Capture the cell that displays the provided text and extract its (x, y) central coordinate. 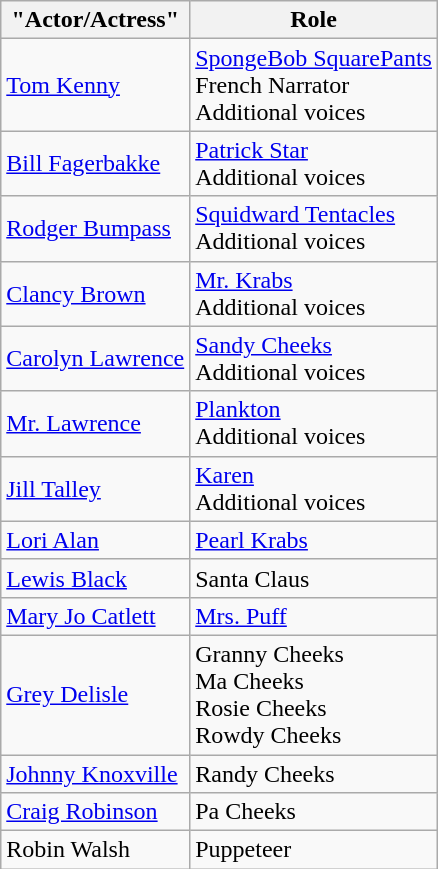
Sandy CheeksAdditional voices (314, 358)
Carolyn Lawrence (96, 358)
Santa Claus (314, 578)
Patrick StarAdditional voices (314, 164)
Lewis Black (96, 578)
Pearl Krabs (314, 540)
Pa Cheeks (314, 812)
Mr. KrabsAdditional voices (314, 294)
Lori Alan (96, 540)
SpongeBob SquarePantsFrench NarratorAdditional voices (314, 85)
Robin Walsh (96, 850)
Mrs. Puff (314, 616)
"Actor/Actress" (96, 20)
PlanktonAdditional voices (314, 424)
Rodger Bumpass (96, 228)
Randy Cheeks (314, 773)
Role (314, 20)
Clancy Brown (96, 294)
Craig Robinson (96, 812)
Tom Kenny (96, 85)
Jill Talley (96, 488)
Puppeteer (314, 850)
KarenAdditional voices (314, 488)
Mary Jo Catlett (96, 616)
Bill Fagerbakke (96, 164)
Grey Delisle (96, 694)
Granny CheeksMa CheeksRosie CheeksRowdy Cheeks (314, 694)
Squidward TentaclesAdditional voices (314, 228)
Johnny Knoxville (96, 773)
Mr. Lawrence (96, 424)
